Search for the cell housing the specified text and yield its [x, y] center coordinate. 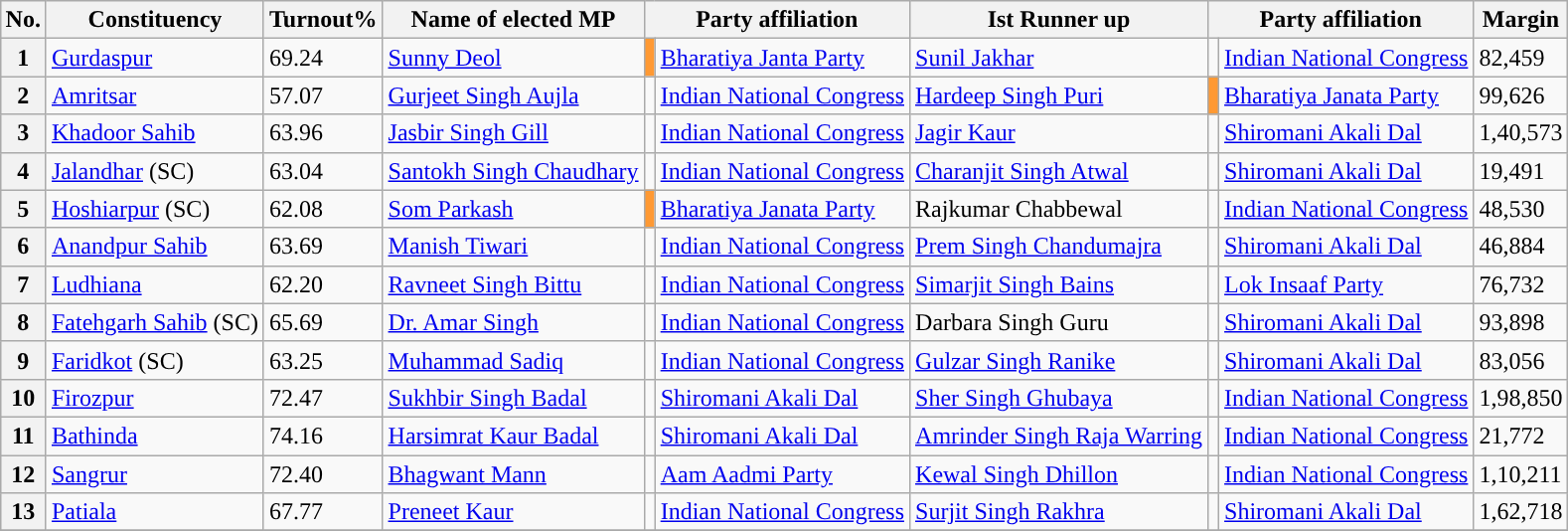
Bathinda [155, 436]
63.25 [323, 360]
Darbara Singh Guru [1059, 322]
82,459 [1520, 58]
67.77 [323, 512]
7 [23, 284]
Aam Aadmi Party [782, 474]
Gurdaspur [155, 58]
Bharatiya Janta Party [782, 58]
Harsimrat Kaur Badal [513, 436]
46,884 [1520, 247]
Anandpur Sahib [155, 247]
19,491 [1520, 171]
1,40,573 [1520, 133]
Santokh Singh Chaudhary [513, 171]
Margin [1520, 20]
1,10,211 [1520, 474]
Surjit Singh Rakhra [1059, 512]
74.16 [323, 436]
99,626 [1520, 95]
5 [23, 209]
1 [23, 58]
Charanjit Singh Atwal [1059, 171]
Sunil Jakhar [1059, 58]
72.40 [323, 474]
6 [23, 247]
Amrinder Singh Raja Warring [1059, 436]
1,62,718 [1520, 512]
Amritsar [155, 95]
Rajkumar Chabbewal [1059, 209]
Kewal Singh Dhillon [1059, 474]
Manish Tiwari [513, 247]
62.20 [323, 284]
12 [23, 474]
63.04 [323, 171]
Sher Singh Ghubaya [1059, 398]
2 [23, 95]
10 [23, 398]
Jalandhar (SC) [155, 171]
Ravneet Singh Bittu [513, 284]
Simarjit Singh Bains [1059, 284]
Khadoor Sahib [155, 133]
Gulzar Singh Ranike [1059, 360]
57.07 [323, 95]
Sunny Deol [513, 58]
76,732 [1520, 284]
Hoshiarpur (SC) [155, 209]
Constituency [155, 20]
No. [23, 20]
11 [23, 436]
9 [23, 360]
8 [23, 322]
Som Parkash [513, 209]
3 [23, 133]
Prem Singh Chandumajra [1059, 247]
Sukhbir Singh Badal [513, 398]
1,98,850 [1520, 398]
63.96 [323, 133]
13 [23, 512]
72.47 [323, 398]
Lok Insaaf Party [1346, 284]
Ist Runner up [1059, 20]
Hardeep Singh Puri [1059, 95]
Name of elected MP [513, 20]
Gurjeet Singh Aujla [513, 95]
Dr. Amar Singh [513, 322]
Firozpur [155, 398]
Patiala [155, 512]
4 [23, 171]
69.24 [323, 58]
21,772 [1520, 436]
62.08 [323, 209]
Bhagwant Mann [513, 474]
63.69 [323, 247]
65.69 [323, 322]
Ludhiana [155, 284]
Jasbir Singh Gill [513, 133]
Preneet Kaur [513, 512]
83,056 [1520, 360]
93,898 [1520, 322]
Muhammad Sadiq [513, 360]
Fatehgarh Sahib (SC) [155, 322]
Sangrur [155, 474]
Faridkot (SC) [155, 360]
48,530 [1520, 209]
Turnout% [323, 20]
Jagir Kaur [1059, 133]
